Determine the [X, Y] coordinate at the center of the cell enclosing the given text.  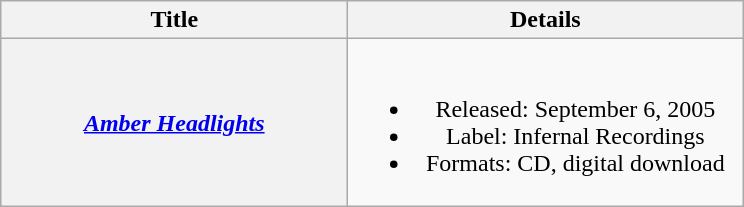
Released: September 6, 2005Label: Infernal RecordingsFormats: CD, digital download [546, 122]
Details [546, 20]
Amber Headlights [174, 122]
Title [174, 20]
